Capture the cell that displays the provided text and extract its [x, y] central coordinate. 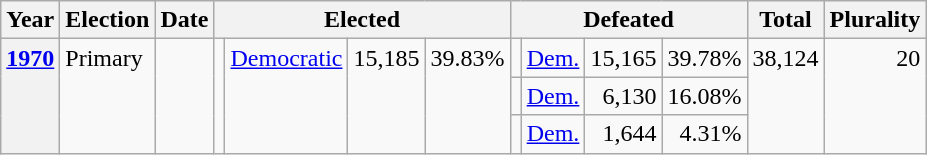
15,165 [624, 58]
Date [184, 20]
20 [875, 96]
Total [786, 20]
39.83% [468, 96]
16.08% [704, 96]
1,644 [624, 134]
Election [108, 20]
6,130 [624, 96]
38,124 [786, 96]
Democratic [286, 96]
Elected [362, 20]
4.31% [704, 134]
Year [30, 20]
1970 [30, 96]
Primary [108, 96]
Defeated [628, 20]
39.78% [704, 58]
Plurality [875, 20]
15,185 [386, 96]
